Scan for the cell matching the given text and deliver its [X, Y] coordinate at center. 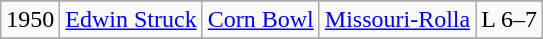
Missouri-Rolla [397, 20]
Corn Bowl [260, 20]
Edwin Struck [131, 20]
1950 [30, 20]
L 6–7 [510, 20]
